Output the (X, Y) coordinate of the center of the cell containing the given text.  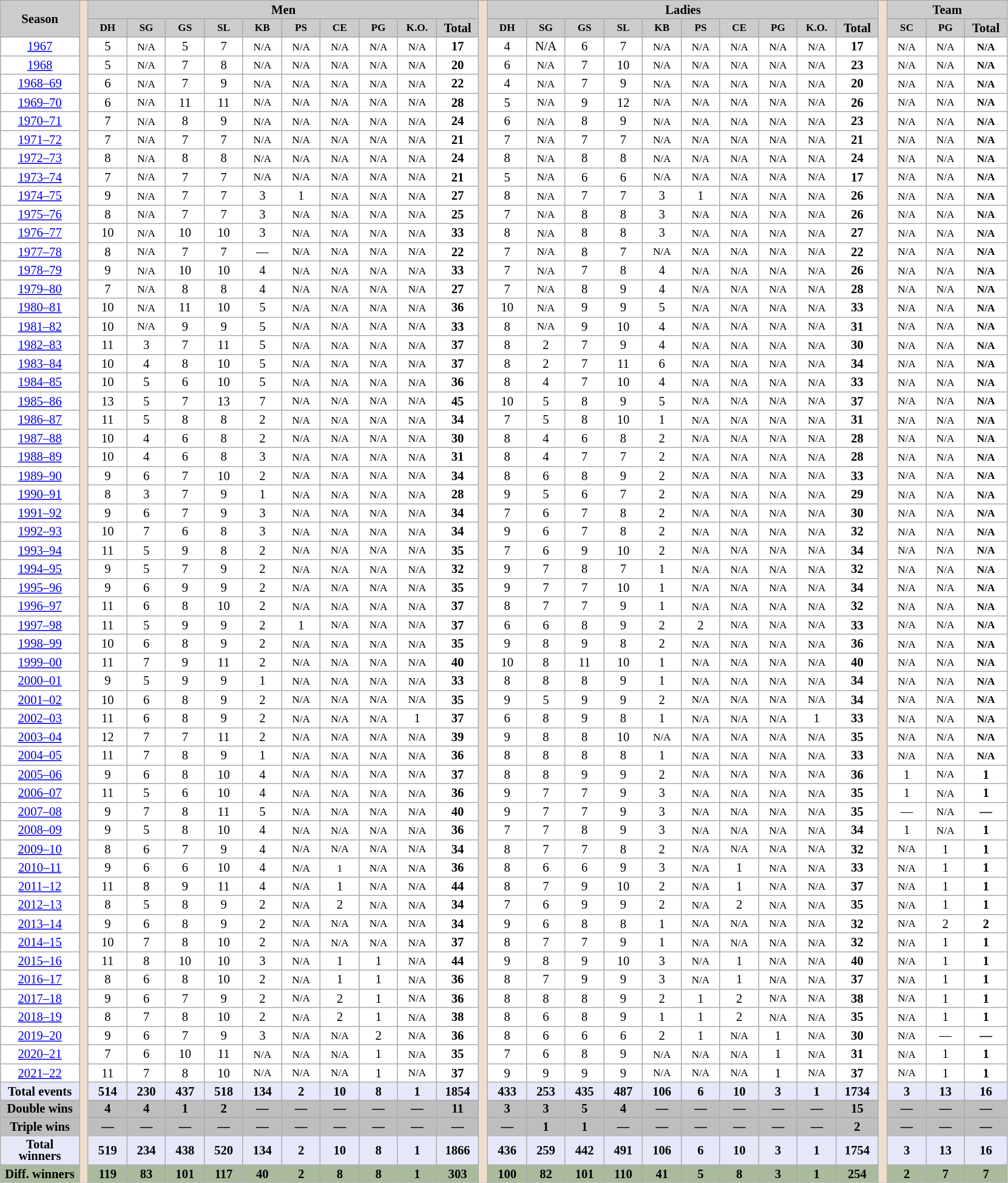
1991–92 (40, 512)
1974–75 (40, 195)
Total winners (40, 1150)
1981–82 (40, 327)
1982–83 (40, 345)
1967 (40, 46)
253 (546, 1090)
1977–78 (40, 251)
491 (623, 1150)
1979–80 (40, 289)
2009–10 (40, 849)
15 (857, 1108)
110 (623, 1174)
438 (185, 1150)
2021–22 (40, 1073)
1968–69 (40, 84)
45 (458, 401)
Ladies (683, 8)
437 (185, 1090)
1990–91 (40, 494)
2011–12 (40, 886)
1972–73 (40, 158)
Season (40, 18)
2010–11 (40, 868)
1992–93 (40, 532)
Triple wins (40, 1127)
1987–88 (40, 438)
514 (107, 1090)
442 (584, 1150)
2001–02 (40, 699)
2006–07 (40, 793)
1993–94 (40, 550)
117 (224, 1174)
303 (458, 1174)
2018–19 (40, 1017)
119 (107, 1174)
2005–06 (40, 775)
2012–13 (40, 904)
2000–01 (40, 681)
254 (857, 1174)
2020–21 (40, 1054)
2008–09 (40, 830)
1976–77 (40, 233)
1988–89 (40, 456)
1980–81 (40, 307)
83 (146, 1174)
2004–05 (40, 755)
435 (584, 1090)
29 (857, 494)
1975–76 (40, 214)
234 (146, 1150)
2014–15 (40, 942)
25 (458, 214)
230 (146, 1090)
1970–71 (40, 121)
1969–70 (40, 102)
1994–95 (40, 569)
2003–04 (40, 737)
1984–85 (40, 382)
2019–20 (40, 1036)
Double wins (40, 1108)
436 (507, 1150)
520 (224, 1150)
1973–74 (40, 177)
1734 (857, 1090)
1971–72 (40, 140)
1854 (458, 1090)
2017–18 (40, 998)
2015–16 (40, 960)
1978–79 (40, 271)
518 (224, 1090)
433 (507, 1090)
2013–14 (40, 924)
Diff. winners (40, 1174)
1754 (857, 1150)
SC (907, 28)
100 (507, 1174)
1998–99 (40, 643)
Men (283, 8)
39 (458, 737)
2002–03 (40, 719)
1866 (458, 1150)
1986–87 (40, 420)
2016–17 (40, 980)
1995–96 (40, 588)
82 (546, 1174)
1968 (40, 64)
487 (623, 1090)
259 (546, 1150)
Total events (40, 1090)
1999–00 (40, 662)
1996–97 (40, 606)
1997–98 (40, 625)
1989–90 (40, 476)
519 (107, 1150)
41 (662, 1174)
2007–08 (40, 811)
1983–84 (40, 363)
Team (947, 8)
1985–86 (40, 401)
